From the cell containing the given text, extract its center point as (x, y) coordinate. 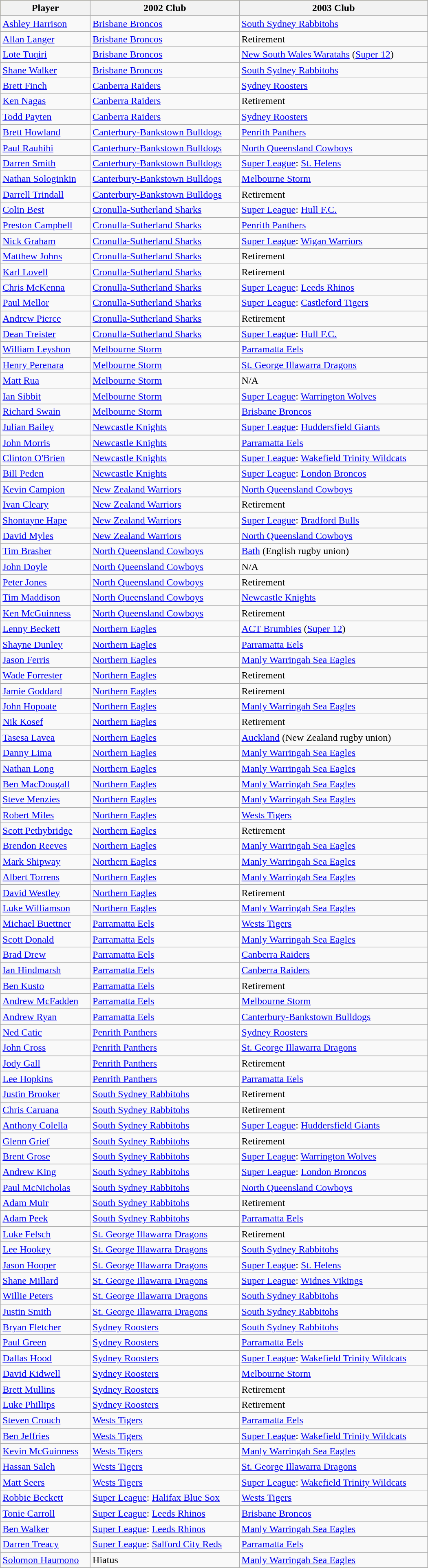
Ian Hindmarsh (46, 970)
Bill Peden (46, 474)
Ben MacDougall (46, 784)
David Kidwell (46, 1374)
Wade Forrester (46, 675)
Allan Langer (46, 39)
Robert Miles (46, 815)
Super League: Wigan Warriors (333, 241)
Luke Phillips (46, 1405)
Danny Lima (46, 753)
Anthony Colella (46, 1125)
Tim Brasher (46, 551)
Chris McKenna (46, 287)
Tim Maddison (46, 598)
Albert Torrens (46, 877)
Super League: Halifax Blue Sox (165, 1498)
Shane Millard (46, 1281)
Paul Green (46, 1343)
Karl Lovell (46, 272)
Matthew Johns (46, 256)
Brett Finch (46, 86)
Nik Kosef (46, 722)
David Myles (46, 536)
Ian Sibbit (46, 396)
Andrew Pierce (46, 318)
John Doyle (46, 567)
Willie Peters (46, 1296)
Ben Kusto (46, 986)
John Cross (46, 1048)
Andrew Ryan (46, 1017)
Player (46, 8)
Kevin McGuinness (46, 1451)
Justin Brooker (46, 1094)
Clinton O'Brien (46, 458)
Andrew McFadden (46, 1001)
ACT Brumbies (Super 12) (333, 629)
Tonie Carroll (46, 1513)
Lee Hookey (46, 1250)
Dallas Hood (46, 1358)
Hiatus (165, 1560)
Jody Gall (46, 1063)
Bryan Fletcher (46, 1327)
Scott Pethybridge (46, 830)
Darren Smith (46, 163)
Brad Drew (46, 955)
Hassan Saleh (46, 1467)
Darren Treacy (46, 1544)
Super League: Castleford Tigers (333, 303)
Peter Jones (46, 582)
Chris Caruana (46, 1110)
David Westley (46, 892)
Lote Tuqiri (46, 55)
Nathan Sologinkin (46, 179)
Paul Mellor (46, 303)
Shayne Dunley (46, 644)
Julian Bailey (46, 427)
Brendon Reeves (46, 846)
Shontayne Hape (46, 520)
Kevin Campion (46, 489)
Lee Hopkins (46, 1079)
Super League: Salford City Reds (165, 1544)
Ben Walker (46, 1529)
Jason Hooper (46, 1265)
Paul McNicholas (46, 1188)
Tasesa Lavea (46, 738)
Adam Peek (46, 1219)
Lenny Beckett (46, 629)
Steven Crouch (46, 1420)
Luke Williamson (46, 908)
Ivan Cleary (46, 505)
Darrell Trindall (46, 194)
Nathan Long (46, 769)
Matt Seers (46, 1482)
Henry Perenara (46, 365)
Dean Treister (46, 334)
Ken McGuinness (46, 613)
Luke Felsch (46, 1234)
Brett Howland (46, 132)
Nick Graham (46, 241)
2003 Club (333, 8)
Mark Shipway (46, 861)
Brett Mullins (46, 1389)
Andrew King (46, 1172)
Super League: Widnes Vikings (333, 1281)
Solomon Haumono (46, 1560)
Brent Grose (46, 1156)
Glenn Grief (46, 1141)
New South Wales Waratahs (Super 12) (333, 55)
John Hopoate (46, 707)
Jamie Goddard (46, 691)
Robbie Beckett (46, 1498)
Jason Ferris (46, 660)
John Morris (46, 442)
Colin Best (46, 210)
Ashley Harrison (46, 24)
Matt Rua (46, 380)
Bath (English rugby union) (333, 551)
William Leyshon (46, 349)
Ken Nagas (46, 101)
Todd Payten (46, 117)
2002 Club (165, 8)
Preston Campbell (46, 225)
Adam Muir (46, 1203)
Auckland (New Zealand rugby union) (333, 738)
Scott Donald (46, 939)
Justin Smith (46, 1312)
Shane Walker (46, 70)
Richard Swain (46, 411)
Ned Catic (46, 1032)
Ben Jeffries (46, 1435)
Super League: Bradford Bulls (333, 520)
Michael Buettner (46, 923)
Steve Menzies (46, 799)
Paul Rauhihi (46, 148)
